Search for the cell housing the specified text and yield its [X, Y] center coordinate. 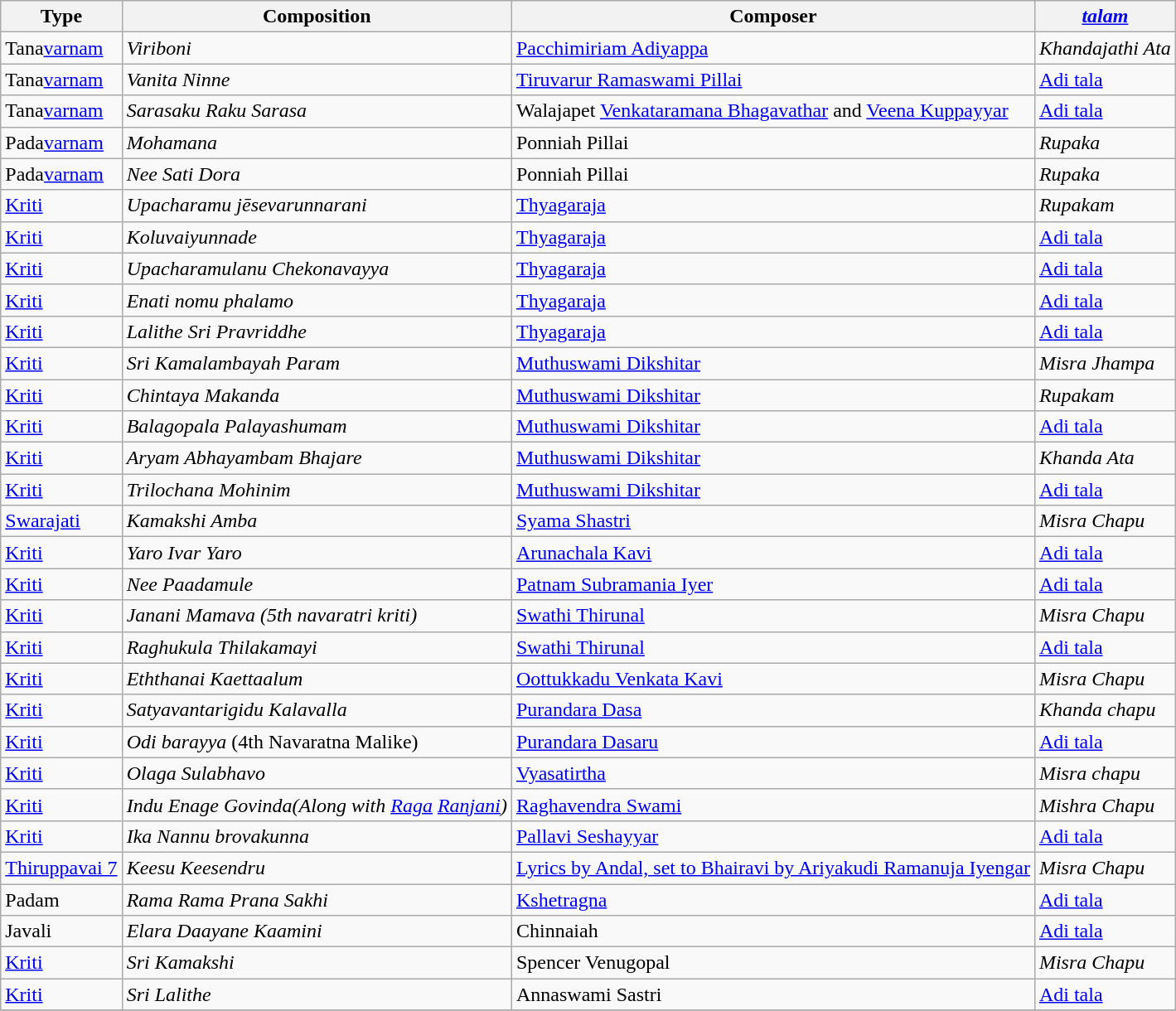
Khandajathi Ata [1105, 48]
Walajapet Venkataramana Bhagavathar and Veena Kuppayyar [772, 111]
Purandara Dasaru [772, 742]
Chinnaiah [772, 931]
Mohamana [317, 143]
Swarajati [61, 521]
Yaro Ivar Yaro [317, 553]
Arunachala Kavi [772, 553]
Rama Rama Prana Sakhi [317, 899]
Keesu Keesendru [317, 868]
Composition [317, 17]
Mishra Chapu [1105, 805]
Type [61, 17]
Sri Lalithe [317, 994]
Upacharamu jēsevarunnarani [317, 206]
Kamakshi Amba [317, 521]
Tiruvarur Ramaswami Pillai [772, 80]
Koluvaiyunnade [317, 237]
Chintaya Makanda [317, 395]
Pallavi Seshayyar [772, 836]
Padam [61, 899]
Khanda chapu [1105, 710]
Pacchimiriam Adiyappa [772, 48]
Raghukula Thilakamayi [317, 647]
Lyrics by Andal, set to Bhairavi by Ariyakudi Ramanuja Iyengar [772, 868]
Thiruppavai 7 [61, 868]
Ika Nannu brovakunna [317, 836]
Misra chapu [1105, 773]
Kshetragna [772, 899]
Khanda Ata [1105, 458]
Nee Paadamule [317, 584]
Syama Shastri [772, 521]
Patnam Subramania Iyer [772, 584]
Vyasatirtha [772, 773]
Lalithe Sri Pravriddhe [317, 331]
Misra Jhampa [1105, 363]
Raghavendra Swami [772, 805]
Annaswami Sastri [772, 994]
Odi barayya (4th Navaratna Malike) [317, 742]
Sri Kamakshi [317, 963]
Javali [61, 931]
Purandara Dasa [772, 710]
Oottukkadu Venkata Kavi [772, 679]
Viriboni [317, 48]
Nee Sati Dora [317, 174]
Indu Enage Govinda(Along with Raga Ranjani) [317, 805]
Elara Daayane Kaamini [317, 931]
Upacharamulanu Chekonavayya [317, 268]
talam [1105, 17]
Spencer Venugopal [772, 963]
Olaga Sulabhavo [317, 773]
Satyavantarigidu Kalavalla [317, 710]
Composer [772, 17]
Balagopala Palayashumam [317, 427]
Enati nomu phalamo [317, 300]
Sarasaku Raku Sarasa [317, 111]
Vanita Ninne [317, 80]
Eththanai Kaettaalum [317, 679]
Janani Mamava (5th navaratri kriti) [317, 616]
Aryam Abhayambam Bhajare [317, 458]
Sri Kamalambayah Param [317, 363]
Trilochana Mohinim [317, 490]
